For the text-containing cell, return its midpoint in [x, y] coordinate format. 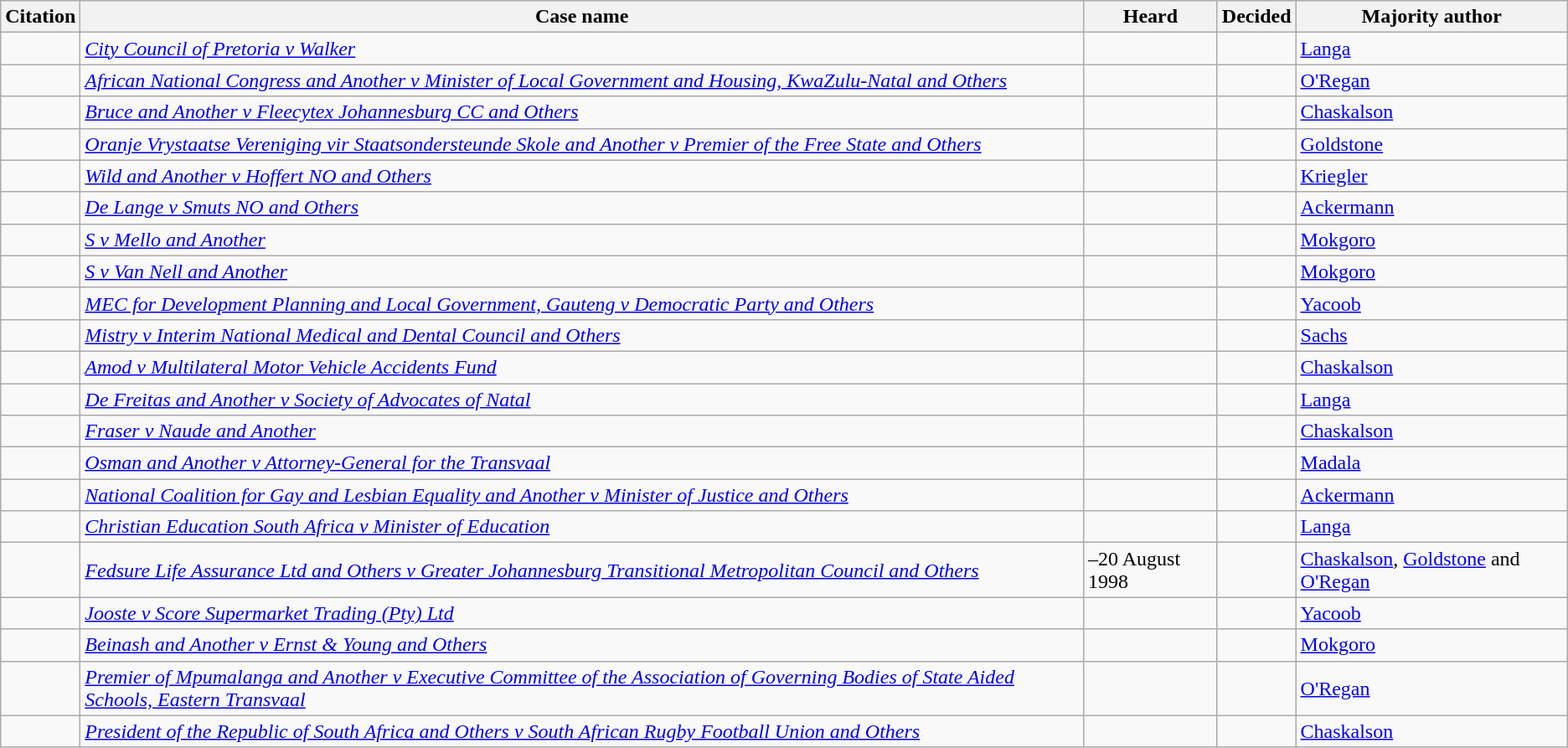
Amod v Multilateral Motor Vehicle Accidents Fund [582, 367]
Sachs [1431, 335]
Citation [40, 17]
Madala [1431, 463]
Mistry v Interim National Medical and Dental Council and Others [582, 335]
Decided [1256, 17]
City Council of Pretoria v Walker [582, 49]
MEC for Development Planning and Local Government, Gauteng v Democratic Party and Others [582, 303]
–20 August 1998 [1151, 570]
Osman and Another v Attorney-General for the Transvaal [582, 463]
De Lange v Smuts NO and Others [582, 208]
Beinash and Another v Ernst & Young and Others [582, 645]
De Freitas and Another v Society of Advocates of Natal [582, 400]
Bruce and Another v Fleecytex Johannesburg CC and Others [582, 112]
National Coalition for Gay and Lesbian Equality and Another v Minister of Justice and Others [582, 495]
Majority author [1431, 17]
African National Congress and Another v Minister of Local Government and Housing, KwaZulu-Natal and Others [582, 80]
Heard [1151, 17]
Jooste v Score Supermarket Trading (Pty) Ltd [582, 613]
Case name [582, 17]
S v Van Nell and Another [582, 271]
Goldstone [1431, 144]
Christian Education South Africa v Minister of Education [582, 527]
Premier of Mpumalanga and Another v Executive Committee of the Association of Governing Bodies of State Aided Schools, Eastern Transvaal [582, 689]
Wild and Another v Hoffert NO and Others [582, 176]
Oranje Vrystaatse Vereniging vir Staatsondersteunde Skole and Another v Premier of the Free State and Others [582, 144]
Fedsure Life Assurance Ltd and Others v Greater Johannesburg Transitional Metropolitan Council and Others [582, 570]
Kriegler [1431, 176]
S v Mello and Another [582, 240]
Fraser v Naude and Another [582, 431]
Chaskalson, Goldstone and O'Regan [1431, 570]
President of the Republic of South Africa and Others v South African Rugby Football Union and Others [582, 731]
